Find where the given text appears and provide that cell's center as (x, y) coordinate. 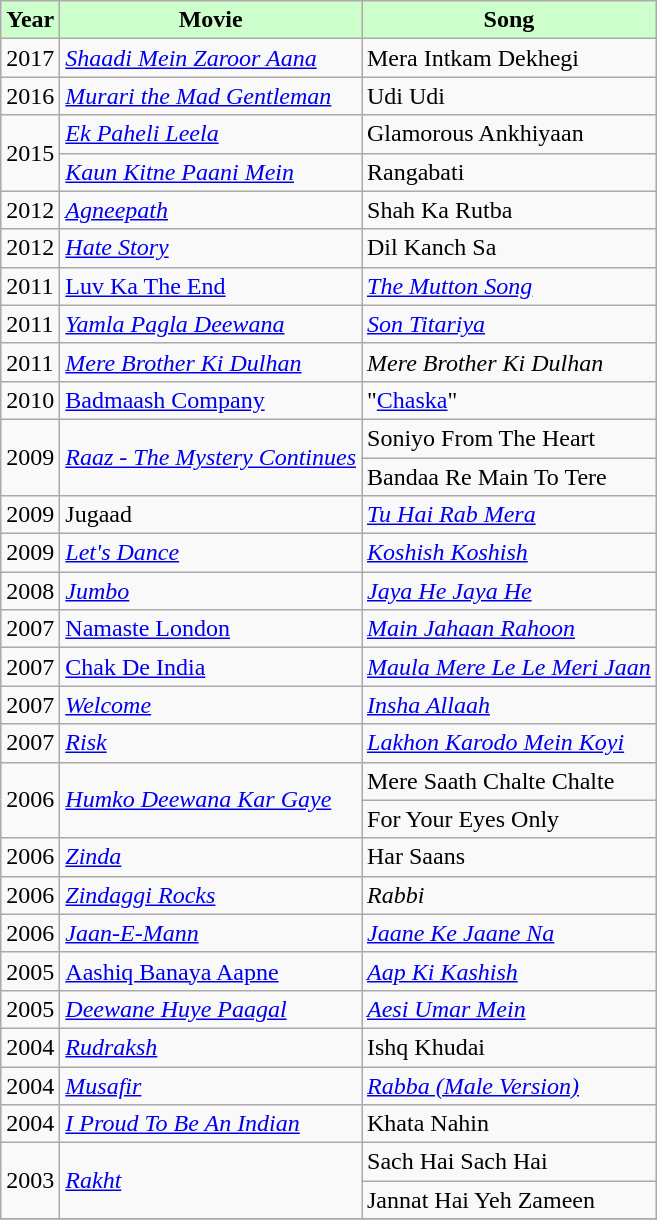
I Proud To Be An Indian (211, 1124)
Welcome (211, 705)
Rabbi (510, 895)
"Chaska" (510, 400)
Musafir (211, 1085)
Rangabati (510, 172)
Ishq Khudai (510, 1047)
Aap Ki Kashish (510, 971)
Hate Story (211, 248)
Zindaggi Rocks (211, 895)
Agneepath (211, 210)
Aashiq Banaya Aapne (211, 971)
Zinda (211, 857)
Sach Hai Sach Hai (510, 1162)
Kaun Kitne Paani Mein (211, 172)
Luv Ka The End (211, 286)
2010 (30, 400)
Bandaa Re Main To Tere (510, 477)
Risk (211, 743)
Badmaash Company (211, 400)
Song (510, 20)
Jaan-E-Mann (211, 933)
Mera Intkam Dekhegi (510, 58)
2017 (30, 58)
Let's Dance (211, 553)
Jaane Ke Jaane Na (510, 933)
Insha Allaah (510, 705)
Murari the Mad Gentleman (211, 96)
Son Titariya (510, 324)
Jugaad (211, 515)
For Your Eyes Only (510, 819)
Jaya He Jaya He (510, 591)
Rudraksh (211, 1047)
Mere Saath Chalte Chalte (510, 781)
Dil Kanch Sa (510, 248)
Chak De India (211, 667)
Har Saans (510, 857)
Jumbo (211, 591)
Rabba (Male Version) (510, 1085)
Khata Nahin (510, 1124)
Humko Deewana Kar Gaye (211, 800)
Shaadi Mein Zaroor Aana (211, 58)
Koshish Koshish (510, 553)
Main Jahaan Rahoon (510, 629)
Lakhon Karodo Mein Koyi (510, 743)
Tu Hai Rab Mera (510, 515)
Maula Mere Le Le Meri Jaan (510, 667)
2003 (30, 1181)
Ek Paheli Leela (211, 134)
Yamla Pagla Deewana (211, 324)
Shah Ka Rutba (510, 210)
The Mutton Song (510, 286)
Rakht (211, 1181)
Movie (211, 20)
2008 (30, 591)
Soniyo From The Heart (510, 438)
2015 (30, 153)
Udi Udi (510, 96)
Aesi Umar Mein (510, 1009)
Jannat Hai Yeh Zameen (510, 1200)
Raaz - The Mystery Continues (211, 457)
Year (30, 20)
2016 (30, 96)
Namaste London (211, 629)
Deewane Huye Paagal (211, 1009)
Glamorous Ankhiyaan (510, 134)
